Find where the given text appears and provide that cell's center as [x, y] coordinate. 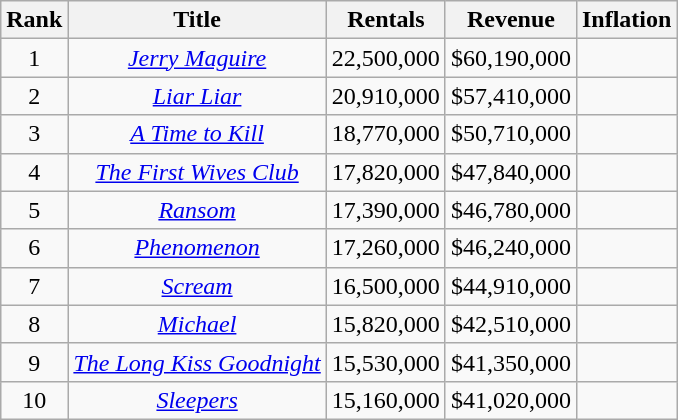
Rank [34, 20]
Phenomenon [197, 248]
Michael [197, 324]
7 [34, 286]
8 [34, 324]
The Long Kiss Goodnight [197, 362]
A Time to Kill [197, 134]
Liar Liar [197, 96]
$57,410,000 [510, 96]
$41,350,000 [510, 362]
16,500,000 [386, 286]
Title [197, 20]
5 [34, 210]
Rentals [386, 20]
9 [34, 362]
6 [34, 248]
15,820,000 [386, 324]
15,530,000 [386, 362]
$47,840,000 [510, 172]
$42,510,000 [510, 324]
Sleepers [197, 400]
18,770,000 [386, 134]
$44,910,000 [510, 286]
$50,710,000 [510, 134]
Ransom [197, 210]
Revenue [510, 20]
1 [34, 58]
17,390,000 [386, 210]
$46,780,000 [510, 210]
$46,240,000 [510, 248]
17,260,000 [386, 248]
10 [34, 400]
20,910,000 [386, 96]
$41,020,000 [510, 400]
The First Wives Club [197, 172]
22,500,000 [386, 58]
Inflation [626, 20]
17,820,000 [386, 172]
4 [34, 172]
2 [34, 96]
$60,190,000 [510, 58]
15,160,000 [386, 400]
Scream [197, 286]
Jerry Maguire [197, 58]
3 [34, 134]
